Extract the (X, Y) coordinate from the center of the cell holding the provided text.  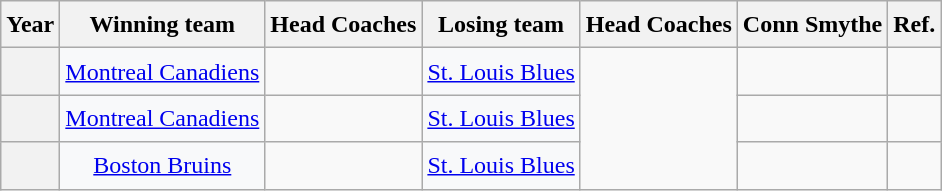
Winning team (162, 24)
Ref. (914, 24)
Conn Smythe (812, 24)
Boston Bruins (162, 166)
Losing team (501, 24)
Year (30, 24)
